Return the [X, Y] coordinate for the center point of the cell that contains the specified text.  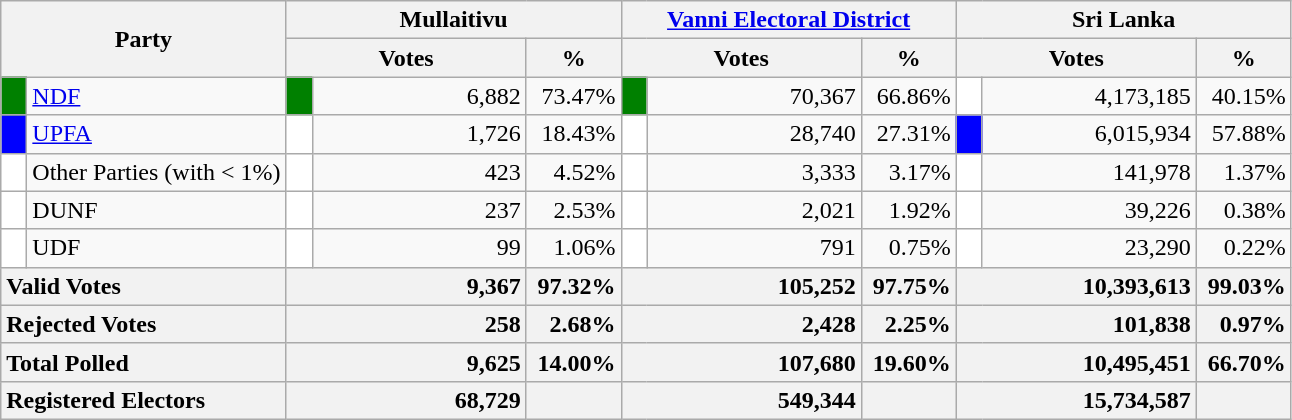
39,226 [1089, 210]
Other Parties (with < 1%) [156, 172]
97.32% [574, 286]
101,838 [1076, 324]
6,015,934 [1089, 134]
99 [419, 248]
791 [754, 248]
14.00% [574, 362]
97.75% [908, 286]
141,978 [1089, 172]
9,625 [406, 362]
Rejected Votes [144, 324]
4,173,185 [1089, 96]
18.43% [574, 134]
23,290 [1089, 248]
0.38% [1244, 210]
28,740 [754, 134]
NDF [156, 96]
99.03% [1244, 286]
1.06% [574, 248]
70,367 [754, 96]
15,734,587 [1076, 400]
UDF [156, 248]
2,021 [754, 210]
0.97% [1244, 324]
1.37% [1244, 172]
Total Polled [144, 362]
2.68% [574, 324]
0.75% [908, 248]
Party [144, 39]
66.86% [908, 96]
10,393,613 [1076, 286]
1.92% [908, 210]
107,680 [741, 362]
UPFA [156, 134]
68,729 [406, 400]
4.52% [574, 172]
258 [406, 324]
40.15% [1244, 96]
DUNF [156, 210]
3,333 [754, 172]
237 [419, 210]
6,882 [419, 96]
1,726 [419, 134]
0.22% [1244, 248]
2.53% [574, 210]
Vanni Electoral District [788, 20]
66.70% [1244, 362]
2.25% [908, 324]
57.88% [1244, 134]
19.60% [908, 362]
Registered Electors [144, 400]
2,428 [741, 324]
3.17% [908, 172]
Mullaitivu [454, 20]
423 [419, 172]
Sri Lanka [1124, 20]
105,252 [741, 286]
10,495,451 [1076, 362]
9,367 [406, 286]
73.47% [574, 96]
549,344 [741, 400]
27.31% [908, 134]
Valid Votes [144, 286]
